Output the [X, Y] coordinate of the center of the cell containing the given text.  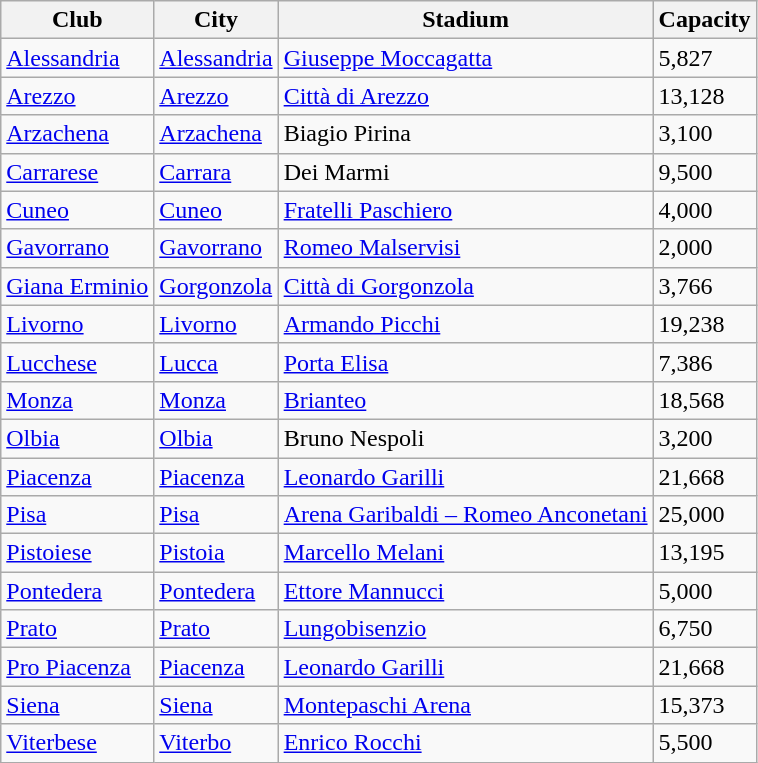
Città di Gorgonzola [466, 286]
Armando Picchi [466, 324]
Gorgonzola [216, 286]
Fratelli Paschiero [466, 210]
Stadium [466, 20]
Lungobisenzio [466, 629]
3,100 [704, 134]
Viterbo [216, 743]
City [216, 20]
13,128 [704, 96]
Marcello Melani [466, 553]
Carrara [216, 172]
19,238 [704, 324]
Lucchese [78, 362]
Bruno Nespoli [466, 438]
Arena Garibaldi – Romeo Anconetani [466, 515]
Romeo Malservisi [466, 248]
3,200 [704, 438]
Giana Erminio [78, 286]
6,750 [704, 629]
9,500 [704, 172]
Viterbese [78, 743]
3,766 [704, 286]
Giuseppe Moccagatta [466, 58]
Montepaschi Arena [466, 705]
Biagio Pirina [466, 134]
13,195 [704, 553]
5,000 [704, 591]
Carrarese [78, 172]
25,000 [704, 515]
5,827 [704, 58]
Lucca [216, 362]
Porta Elisa [466, 362]
Pistoiese [78, 553]
Dei Marmi [466, 172]
Brianteo [466, 400]
Pistoia [216, 553]
Capacity [704, 20]
Club [78, 20]
Pro Piacenza [78, 667]
18,568 [704, 400]
2,000 [704, 248]
15,373 [704, 705]
5,500 [704, 743]
Ettore Mannucci [466, 591]
Enrico Rocchi [466, 743]
7,386 [704, 362]
Città di Arezzo [466, 96]
4,000 [704, 210]
